Identify which cell holds the provided text, then report its [x, y] central coordinate. 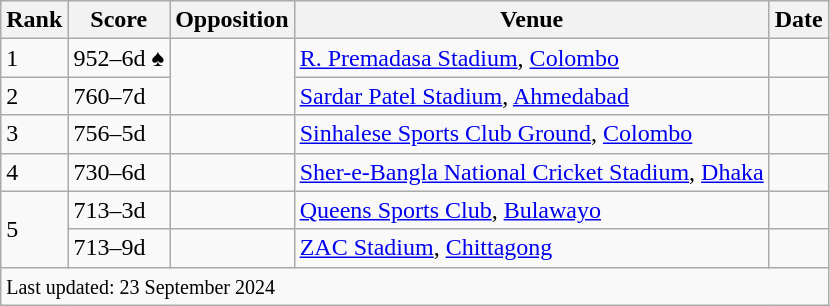
Date [798, 20]
3 [34, 134]
Venue [532, 20]
4 [34, 172]
Sardar Patel Stadium, Ahmedabad [532, 96]
730–6d [119, 172]
952–6d ♠ [119, 58]
R. Premadasa Stadium, Colombo [532, 58]
2 [34, 96]
Queens Sports Club, Bulawayo [532, 210]
1 [34, 58]
713–3d [119, 210]
Sinhalese Sports Club Ground, Colombo [532, 134]
Sher-e-Bangla National Cricket Stadium, Dhaka [532, 172]
713–9d [119, 248]
760–7d [119, 96]
5 [34, 229]
756–5d [119, 134]
Score [119, 20]
Last updated: 23 September 2024 [415, 286]
Rank [34, 20]
Opposition [232, 20]
ZAC Stadium, Chittagong [532, 248]
